Capture the cell that displays the provided text and extract its (X, Y) central coordinate. 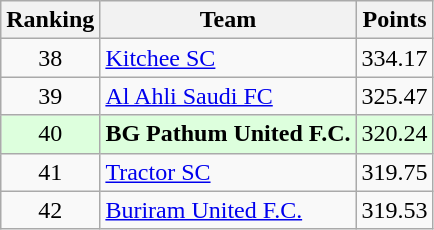
Points (394, 20)
Al Ahli Saudi FC (228, 96)
325.47 (394, 96)
41 (50, 172)
320.24 (394, 134)
38 (50, 58)
Kitchee SC (228, 58)
BG Pathum United F.C. (228, 134)
39 (50, 96)
Team (228, 20)
Tractor SC (228, 172)
Buriram United F.C. (228, 210)
319.53 (394, 210)
319.75 (394, 172)
40 (50, 134)
Ranking (50, 20)
334.17 (394, 58)
42 (50, 210)
